From the cell containing the given text, extract its center point as (X, Y) coordinate. 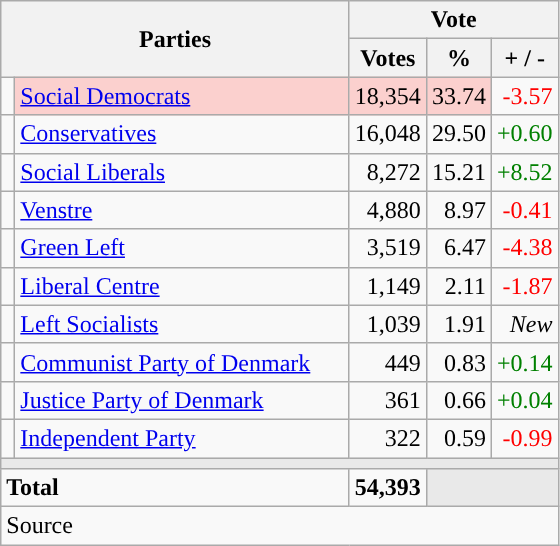
6.47 (458, 248)
Conservatives (182, 134)
+0.04 (524, 400)
1,039 (388, 324)
% (458, 58)
1,149 (388, 286)
8,272 (388, 172)
361 (388, 400)
+0.60 (524, 134)
Independent Party (182, 438)
-0.41 (524, 210)
322 (388, 438)
1.91 (458, 324)
Left Socialists (182, 324)
+ / - (524, 58)
+8.52 (524, 172)
Green Left (182, 248)
4,880 (388, 210)
15.21 (458, 172)
-4.38 (524, 248)
-0.99 (524, 438)
54,393 (388, 488)
Social Liberals (182, 172)
0.59 (458, 438)
Source (280, 526)
Social Democrats (182, 96)
3,519 (388, 248)
-3.57 (524, 96)
Liberal Centre (182, 286)
Communist Party of Denmark (182, 362)
0.66 (458, 400)
18,354 (388, 96)
16,048 (388, 134)
+0.14 (524, 362)
Venstre (182, 210)
0.83 (458, 362)
33.74 (458, 96)
Votes (388, 58)
Vote (454, 20)
Parties (176, 39)
29.50 (458, 134)
-1.87 (524, 286)
Justice Party of Denmark (182, 400)
2.11 (458, 286)
Total (176, 488)
8.97 (458, 210)
449 (388, 362)
New (524, 324)
